Detect which cell encompasses the target text, then output its [X, Y] center coordinate. 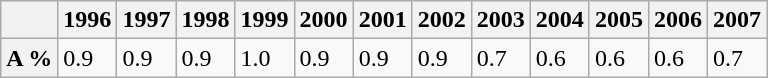
2007 [738, 20]
1998 [206, 20]
2004 [560, 20]
2000 [324, 20]
2001 [382, 20]
2006 [678, 20]
1999 [264, 20]
2003 [500, 20]
2002 [442, 20]
2005 [618, 20]
1.0 [264, 58]
1997 [146, 20]
1996 [88, 20]
A % [30, 58]
